Extract the [x, y] coordinate from the center of the cell holding the provided text.  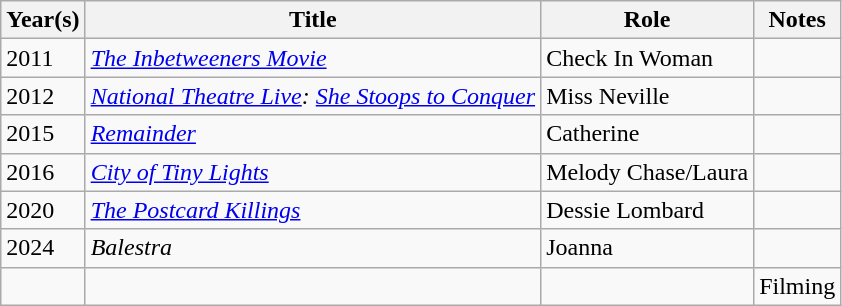
Remainder [312, 134]
Role [648, 20]
Year(s) [43, 20]
Miss Neville [648, 96]
Melody Chase/Laura [648, 172]
Catherine [648, 134]
City of Tiny Lights [312, 172]
Filming [798, 286]
2024 [43, 248]
Check In Woman [648, 58]
The Inbetweeners Movie [312, 58]
The Postcard Killings [312, 210]
2015 [43, 134]
2020 [43, 210]
National Theatre Live: She Stoops to Conquer [312, 96]
2011 [43, 58]
2012 [43, 96]
Balestra [312, 248]
Notes [798, 20]
Dessie Lombard [648, 210]
2016 [43, 172]
Joanna [648, 248]
Title [312, 20]
